Determine the [x, y] coordinate at the center of the cell enclosing the given text.  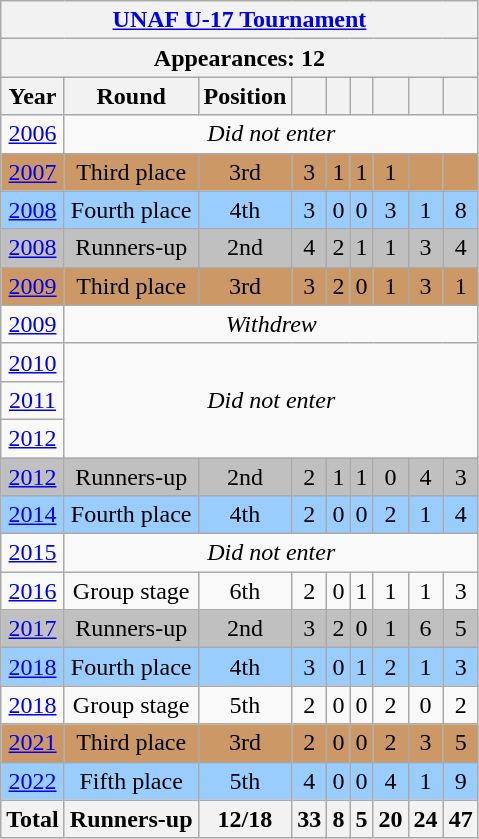
20 [390, 819]
2006 [33, 134]
12/18 [245, 819]
2016 [33, 591]
2014 [33, 515]
2017 [33, 629]
24 [426, 819]
Withdrew [271, 324]
2011 [33, 400]
Appearances: 12 [240, 58]
33 [310, 819]
Total [33, 819]
Year [33, 96]
Round [131, 96]
2015 [33, 553]
6th [245, 591]
2021 [33, 743]
47 [460, 819]
9 [460, 781]
6 [426, 629]
2007 [33, 172]
Fifth place [131, 781]
2010 [33, 362]
2022 [33, 781]
Position [245, 96]
UNAF U-17 Tournament [240, 20]
